Capture the cell that displays the provided text and extract its (X, Y) central coordinate. 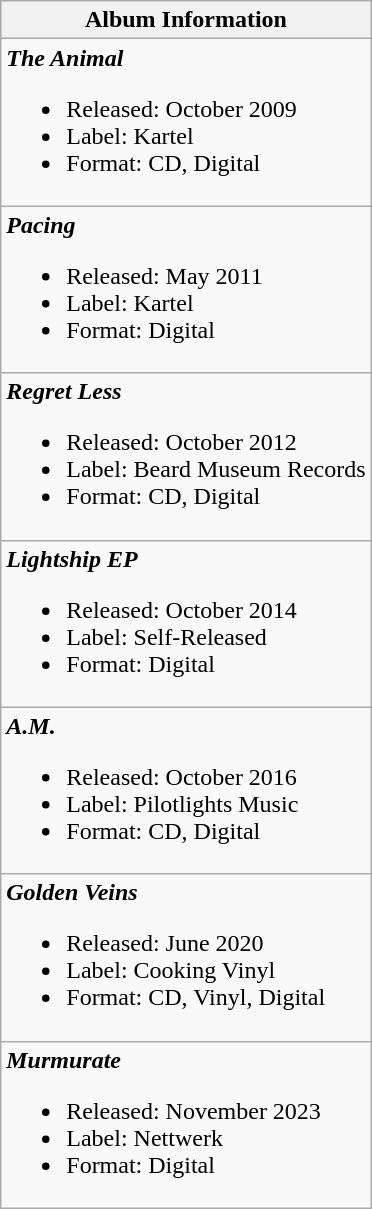
Golden VeinsReleased: June 2020Label: Cooking VinylFormat: CD, Vinyl, Digital (186, 958)
The AnimalReleased: October 2009Label: KartelFormat: CD, Digital (186, 122)
MurmurateReleased: November 2023Label: NettwerkFormat: Digital (186, 1124)
Album Information (186, 20)
Lightship EPReleased: October 2014Label: Self-ReleasedFormat: Digital (186, 624)
PacingReleased: May 2011Label: KartelFormat: Digital (186, 290)
Regret LessReleased: October 2012Label: Beard Museum RecordsFormat: CD, Digital (186, 456)
A.M.Released: October 2016Label: Pilotlights MusicFormat: CD, Digital (186, 790)
